Provide the [x, y] coordinate of the cell's center where the given text is located.  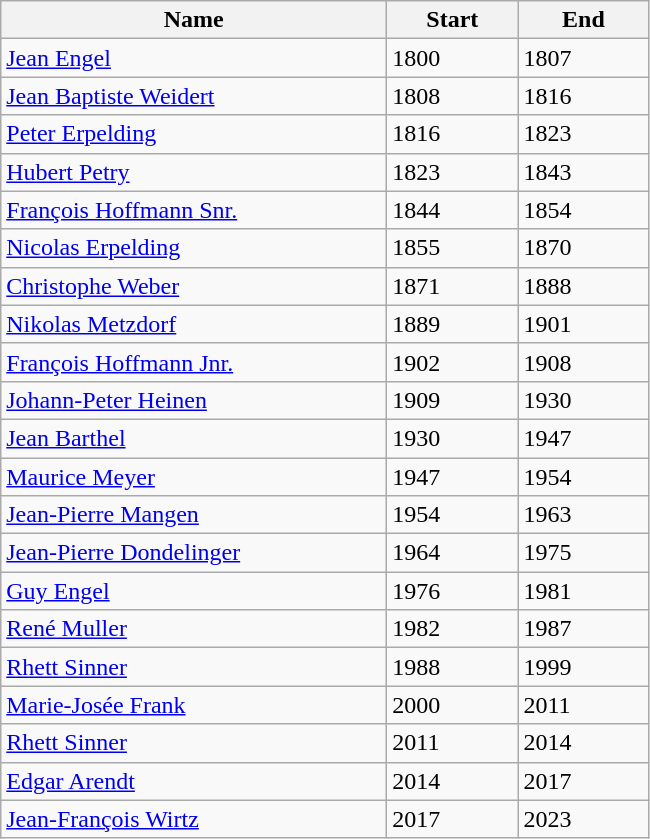
François Hoffmann Snr. [194, 210]
Nicolas Erpelding [194, 248]
Name [194, 20]
1889 [452, 324]
1976 [452, 591]
Hubert Petry [194, 172]
Guy Engel [194, 591]
Edgar Arendt [194, 781]
René Muller [194, 629]
1844 [452, 210]
Maurice Meyer [194, 477]
1808 [452, 96]
1855 [452, 248]
1999 [584, 667]
Jean Barthel [194, 438]
1988 [452, 667]
1888 [584, 286]
1987 [584, 629]
Marie-Josée Frank [194, 705]
Jean-Pierre Dondelinger [194, 553]
1870 [584, 248]
Peter Erpelding [194, 134]
1871 [452, 286]
1908 [584, 362]
Jean Engel [194, 58]
Start [452, 20]
Jean Baptiste Weidert [194, 96]
Nikolas Metzdorf [194, 324]
1975 [584, 553]
1843 [584, 172]
François Hoffmann Jnr. [194, 362]
1981 [584, 591]
Jean-Pierre Mangen [194, 515]
1901 [584, 324]
2023 [584, 819]
Jean-François Wirtz [194, 819]
1807 [584, 58]
1909 [452, 400]
Christophe Weber [194, 286]
2000 [452, 705]
1902 [452, 362]
End [584, 20]
1800 [452, 58]
1964 [452, 553]
1963 [584, 515]
1854 [584, 210]
Johann-Peter Heinen [194, 400]
1982 [452, 629]
